Return the [x, y] coordinate for the center point of the cell that contains the specified text.  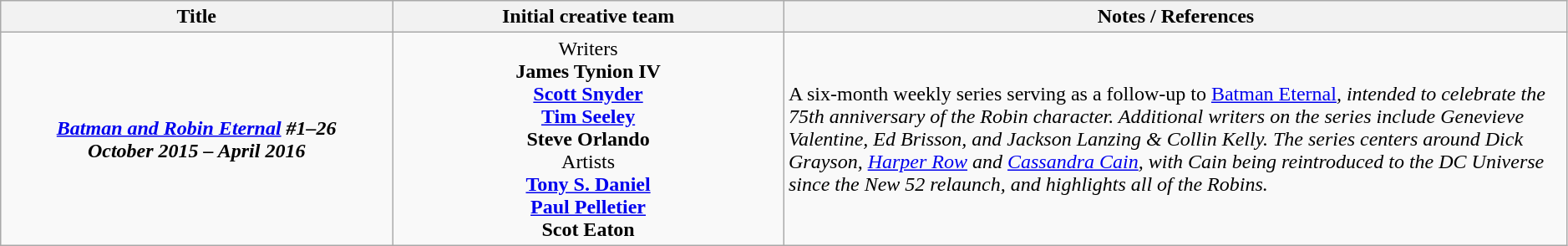
Batman and Robin Eternal #1–26October 2015 – April 2016 [197, 139]
Initial creative team [588, 17]
Title [197, 17]
WritersJames Tynion IVScott SnyderTim SeeleySteve OrlandoArtistsTony S. DanielPaul PelletierScot Eaton [588, 139]
Notes / References [1175, 17]
